Locate the cell with the specified text and output its [X, Y] center coordinate. 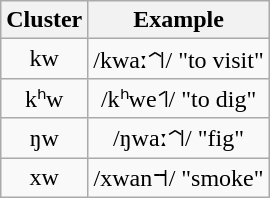
/kʰwe˦˥/ "to dig" [179, 98]
kw [44, 59]
kʰw [44, 98]
ŋw [44, 138]
/xwan˦˦/ "smoke" [179, 178]
xw [44, 178]
/kwaː˦˥˦/ "to visit" [179, 59]
Example [179, 20]
Cluster [44, 20]
/ŋwaː˦˥˦/ "fig" [179, 138]
